From the cell containing the given text, extract its center point as (X, Y) coordinate. 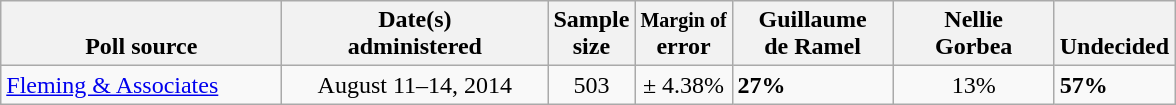
August 11–14, 2014 (415, 85)
Undecided (1114, 34)
Poll source (142, 34)
NellieGorbea (974, 34)
13% (974, 85)
Fleming & Associates (142, 85)
503 (592, 85)
27% (812, 85)
Margin oferror (684, 34)
± 4.38% (684, 85)
Samplesize (592, 34)
57% (1114, 85)
Guillaumede Ramel (812, 34)
Date(s)administered (415, 34)
